Detect which cell encompasses the target text, then output its (X, Y) center coordinate. 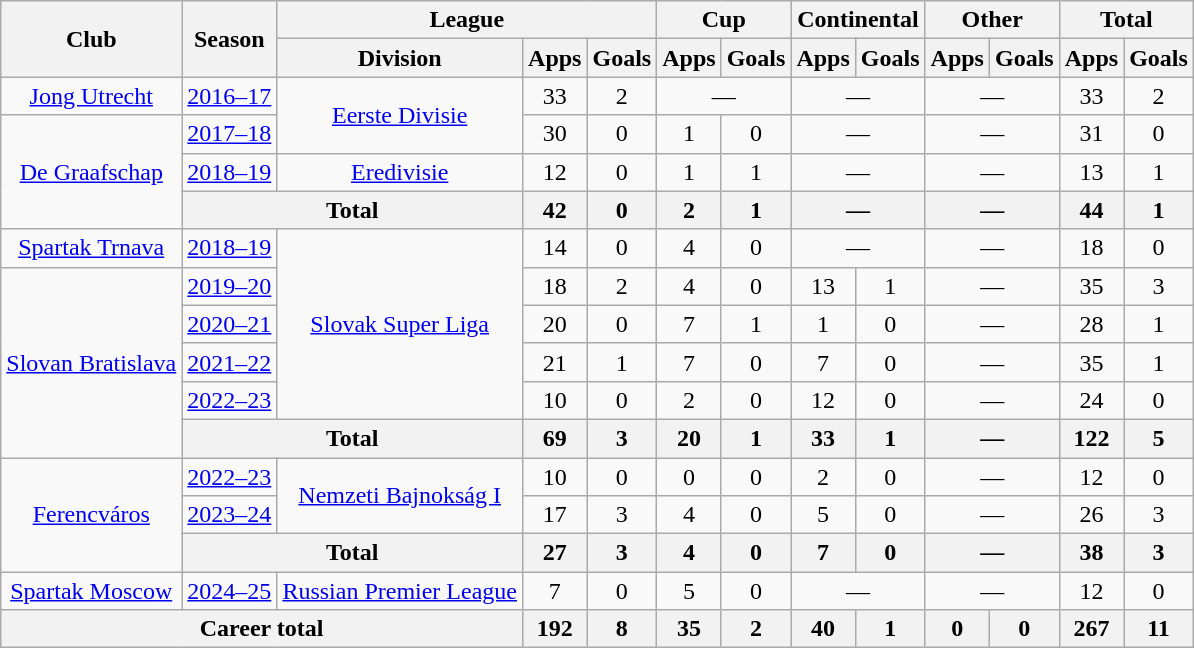
Slovan Bratislava (92, 362)
38 (1091, 553)
Ferencváros (92, 515)
17 (555, 515)
De Graafschap (92, 172)
Eredivisie (400, 172)
21 (555, 362)
30 (555, 134)
Russian Premier League (400, 591)
Spartak Moscow (92, 591)
267 (1091, 629)
Jong Utrecht (92, 96)
192 (555, 629)
122 (1091, 438)
42 (555, 210)
24 (1091, 400)
Career total (262, 629)
Spartak Trnava (92, 248)
Division (400, 58)
Eerste Divisie (400, 115)
2016–17 (230, 96)
28 (1091, 324)
2017–18 (230, 134)
Club (92, 39)
2024–25 (230, 591)
2019–20 (230, 286)
League (467, 20)
Season (230, 39)
44 (1091, 210)
31 (1091, 134)
14 (555, 248)
26 (1091, 515)
8 (622, 629)
2020–21 (230, 324)
Nemzeti Bajnokság I (400, 496)
2021–22 (230, 362)
40 (823, 629)
Continental (858, 20)
27 (555, 553)
11 (1159, 629)
69 (555, 438)
Other (992, 20)
2023–24 (230, 515)
Slovak Super Liga (400, 324)
Cup (724, 20)
